Scan for the cell matching the given text and deliver its (x, y) coordinate at center. 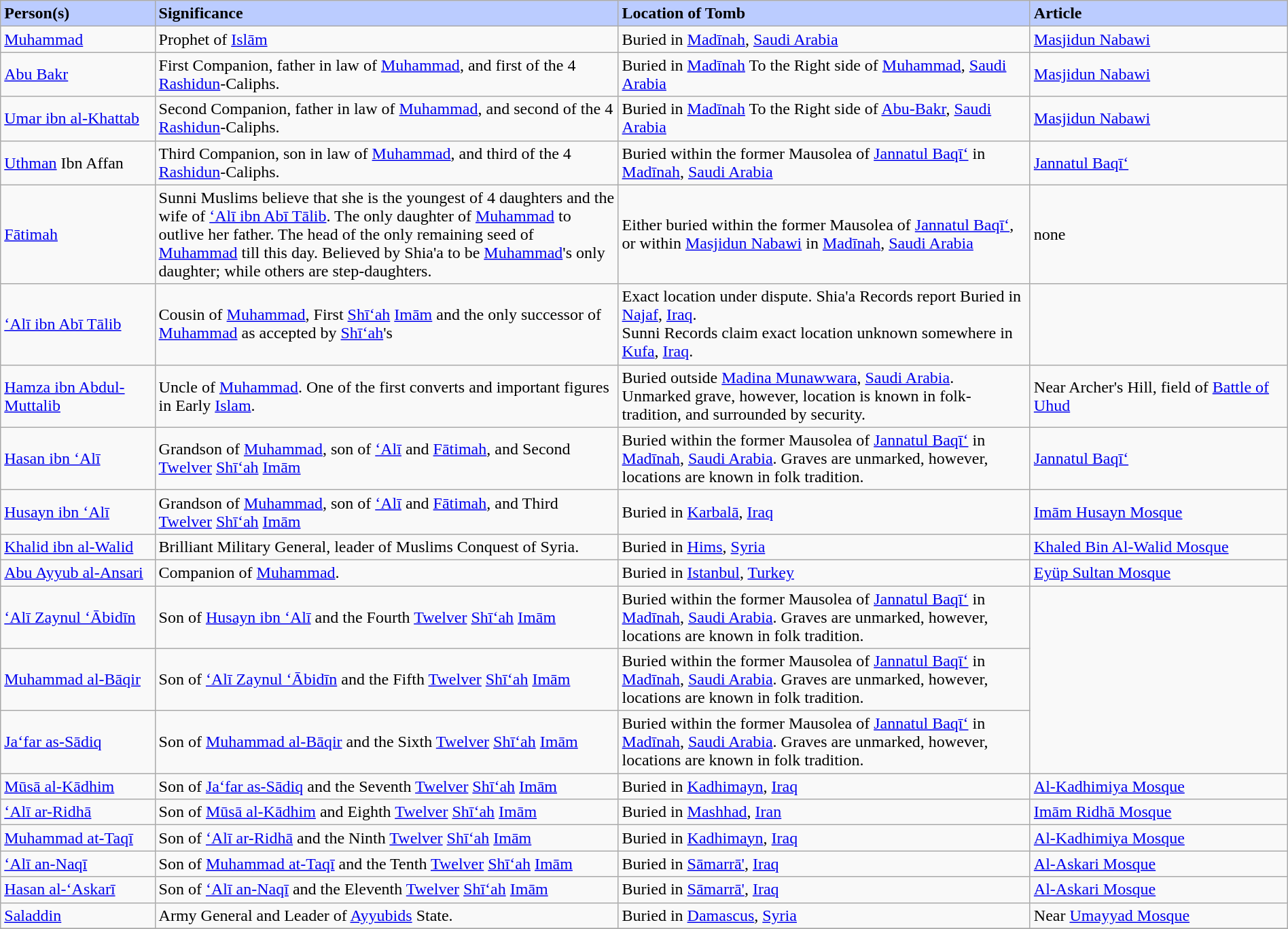
Mūsā al-Kādhim (77, 786)
Buried in Mashhad, Iran (824, 812)
Either buried within the former Mausolea of Jannatul Baqī‘, or within Masjidun Nabawi in Madīnah, Saudi Arabia (824, 234)
Uncle of Muhammad. One of the first converts and important figures in Early Islam. (387, 396)
Third Companion, son in law of Muhammad, and third of the 4 Rashidun-Caliphs. (387, 163)
Companion of Muhammad. (387, 572)
Saladdin (77, 915)
First Companion, father in law of Muhammad, and first of the 4 Rashidun-Caliphs. (387, 75)
Imām Husayn Mosque (1159, 512)
Son of ‘Alī ar-Ridhā and the Ninth Twelver Shī‘ah Imām (387, 838)
Hamza ibn Abdul-Muttalib (77, 396)
Abu Ayyub al-Ansari (77, 572)
Umar ibn al-Khattab (77, 118)
Significance (387, 14)
Husayn ibn ‘Alī (77, 512)
Location of Tomb (824, 14)
Buried in Madīnah To the Right side of Muhammad, Saudi Arabia (824, 75)
Buried in Madīnah To the Right side of Abu-Bakr, Saudi Arabia (824, 118)
Muhammad at-Taqī (77, 838)
Muhammad al-Bāqir (77, 680)
Imām Ridhā Mosque (1159, 812)
‘Alī Zaynul ‘Ābidīn (77, 617)
Grandson of Muhammad, son of ‘Alī and Fātimah, and Second Twelver Shī‘ah Imām (387, 458)
Hasan al-‘Askarī (77, 890)
Ja‘far as-Sādiq (77, 742)
‘Alī ibn Abī Tālib (77, 325)
Near Archer's Hill, field of Battle of Uhud (1159, 396)
Article (1159, 14)
Buried within the former Mausolea of Jannatul Baqī‘ in Madīnah, Saudi Arabia (824, 163)
Son of Mūsā al-Kādhim and Eighth Twelver Shī‘ah Imām (387, 812)
Grandson of Muhammad, son of ‘Alī and Fātimah, and Third Twelver Shī‘ah Imām (387, 512)
Buried in Hims, Syria (824, 547)
Uthman Ibn Affan (77, 163)
Khalid ibn al-Walid (77, 547)
none (1159, 234)
Buried in Karbalā, Iraq (824, 512)
Muhammad (77, 39)
Buried outside Madina Munawwara, Saudi Arabia. Unmarked grave, however, location is known in folk-tradition, and surrounded by security. (824, 396)
Buried in Madīnah, Saudi Arabia (824, 39)
Fātimah (77, 234)
Brilliant Military General, leader of Muslims Conquest of Syria. (387, 547)
‘Alī ar-Ridhā (77, 812)
Hasan ibn ‘Alī (77, 458)
Son of Husayn ibn ‘Alī and the Fourth Twelver Shī‘ah Imām (387, 617)
Exact location under dispute. Shia'a Records report Buried in Najaf, Iraq.Sunni Records claim exact location unknown somewhere in Kufa, Iraq. (824, 325)
Near Umayyad Mosque (1159, 915)
Second Companion, father in law of Muhammad, and second of the 4 Rashidun-Caliphs. (387, 118)
Son of Muhammad al-Bāqir and the Sixth Twelver Shī‘ah Imām (387, 742)
Son of Ja‘far as-Sādiq and the Seventh Twelver Shī‘ah Imām (387, 786)
Son of Muhammad at-Taqī and the Tenth Twelver Shī‘ah Imām (387, 864)
Abu Bakr (77, 75)
Son of ‘Alī Zaynul ‘Ābidīn and the Fifth Twelver Shī‘ah Imām (387, 680)
‘Alī an-Naqī (77, 864)
Son of ‘Alī an-Naqī and the Eleventh Twelver Shī‘ah Imām (387, 890)
Buried in Istanbul, Turkey (824, 572)
Eyüp Sultan Mosque (1159, 572)
Buried in Damascus, Syria (824, 915)
Cousin of Muhammad, First Shī‘ah Imām and the only successor of Muhammad as accepted by Shī‘ah's (387, 325)
Prophet of Islām (387, 39)
Khaled Bin Al-Walid Mosque (1159, 547)
Person(s) (77, 14)
Army General and Leader of Ayyubids State. (387, 915)
